From the cell containing the given text, extract its center point as [x, y] coordinate. 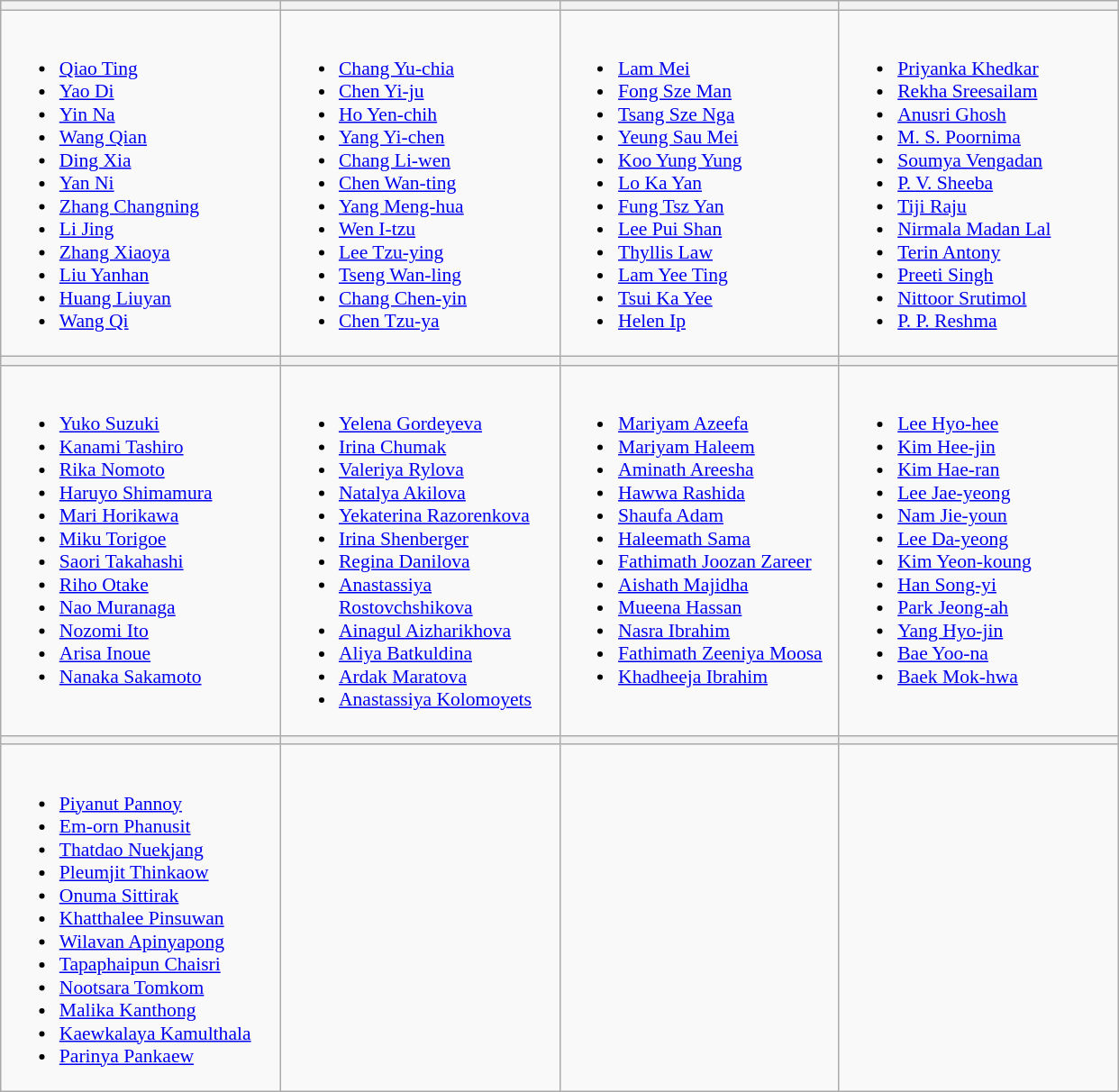
Lam MeiFong Sze ManTsang Sze NgaYeung Sau MeiKoo Yung YungLo Ka YanFung Tsz YanLee Pui ShanThyllis LawLam Yee TingTsui Ka YeeHelen Ip [699, 184]
Lee Hyo-heeKim Hee-jinKim Hae-ranLee Jae-yeongNam Jie-younLee Da-yeongKim Yeon-koungHan Song-yiPark Jeong-ahYang Hyo-jinBae Yoo-naBaek Mok-hwa [978, 551]
Qiao TingYao DiYin NaWang QianDing XiaYan NiZhang ChangningLi JingZhang XiaoyaLiu YanhanHuang LiuyanWang Qi [141, 184]
Chang Yu-chiaChen Yi-juHo Yen-chihYang Yi-chenChang Li-wenChen Wan-tingYang Meng-huaWen I-tzuLee Tzu-yingTseng Wan-lingChang Chen-yinChen Tzu-ya [420, 184]
